Scan for the cell matching the given text and deliver its (X, Y) coordinate at center. 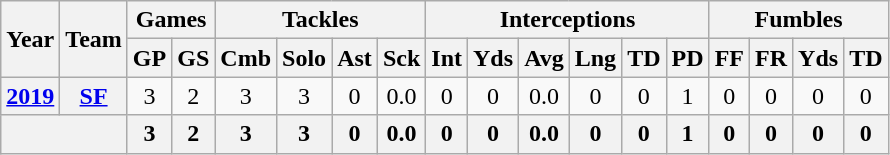
Year (30, 39)
2019 (30, 96)
Fumbles (798, 20)
Interceptions (568, 20)
Sck (401, 58)
Int (447, 58)
Team (94, 39)
FR (772, 58)
GS (194, 58)
Lng (595, 58)
FF (729, 58)
Cmb (246, 58)
Games (170, 20)
GP (149, 58)
Solo (304, 58)
Avg (544, 58)
Ast (355, 58)
Tackles (320, 20)
PD (688, 58)
SF (94, 96)
